From the cell containing the given text, extract its center point as [x, y] coordinate. 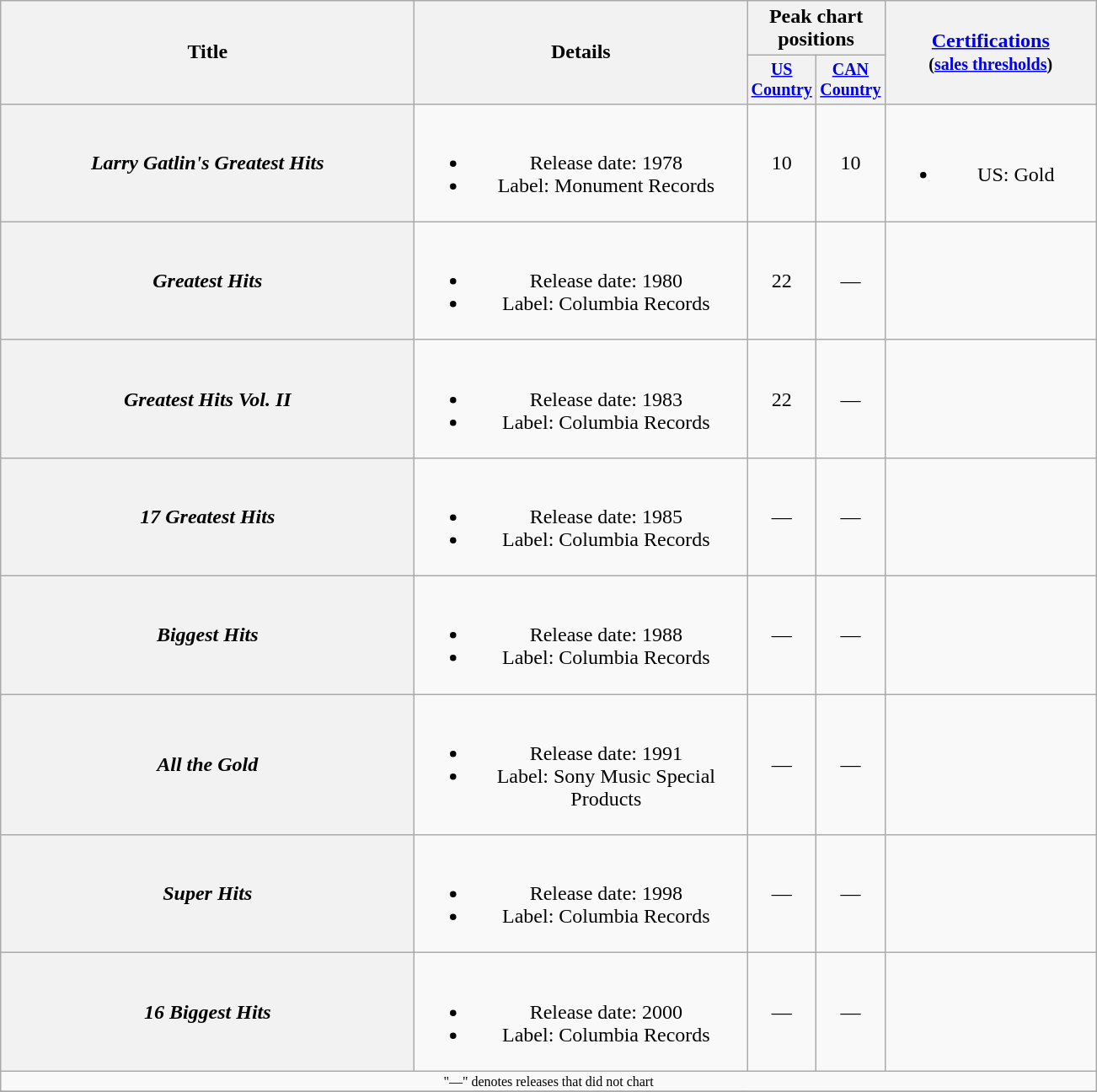
Release date: 1991Label: Sony Music Special Products [581, 765]
Biggest Hits [207, 635]
Release date: 1980Label: Columbia Records [581, 281]
US: Gold [991, 163]
Greatest Hits Vol. II [207, 399]
Super Hits [207, 894]
Larry Gatlin's Greatest Hits [207, 163]
CAN Country [851, 79]
Release date: 2000Label: Columbia Records [581, 1012]
Release date: 1988Label: Columbia Records [581, 635]
Release date: 1978Label: Monument Records [581, 163]
Peak chartpositions [816, 29]
US Country [782, 79]
Release date: 1998Label: Columbia Records [581, 894]
Release date: 1983Label: Columbia Records [581, 399]
Details [581, 52]
16 Biggest Hits [207, 1012]
Title [207, 52]
17 Greatest Hits [207, 517]
Certifications(sales thresholds) [991, 52]
Greatest Hits [207, 281]
All the Gold [207, 765]
Release date: 1985Label: Columbia Records [581, 517]
"—" denotes releases that did not chart [549, 1081]
